Extract the (x, y) coordinate from the center of the cell holding the provided text.  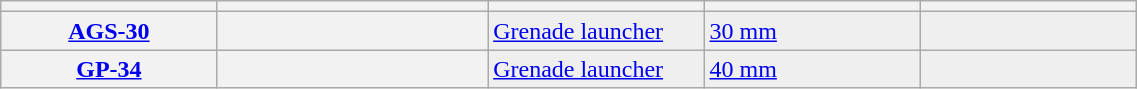
GP-34 (109, 69)
AGS-30 (109, 31)
30 mm (812, 31)
40 mm (812, 69)
